Extract the (X, Y) coordinate from the center of the cell holding the provided text.  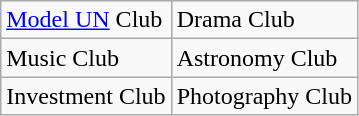
Drama Club (264, 20)
Investment Club (86, 96)
Model UN Club (86, 20)
Photography Club (264, 96)
Astronomy Club (264, 58)
Music Club (86, 58)
